Scan for the cell matching the given text and deliver its (X, Y) coordinate at center. 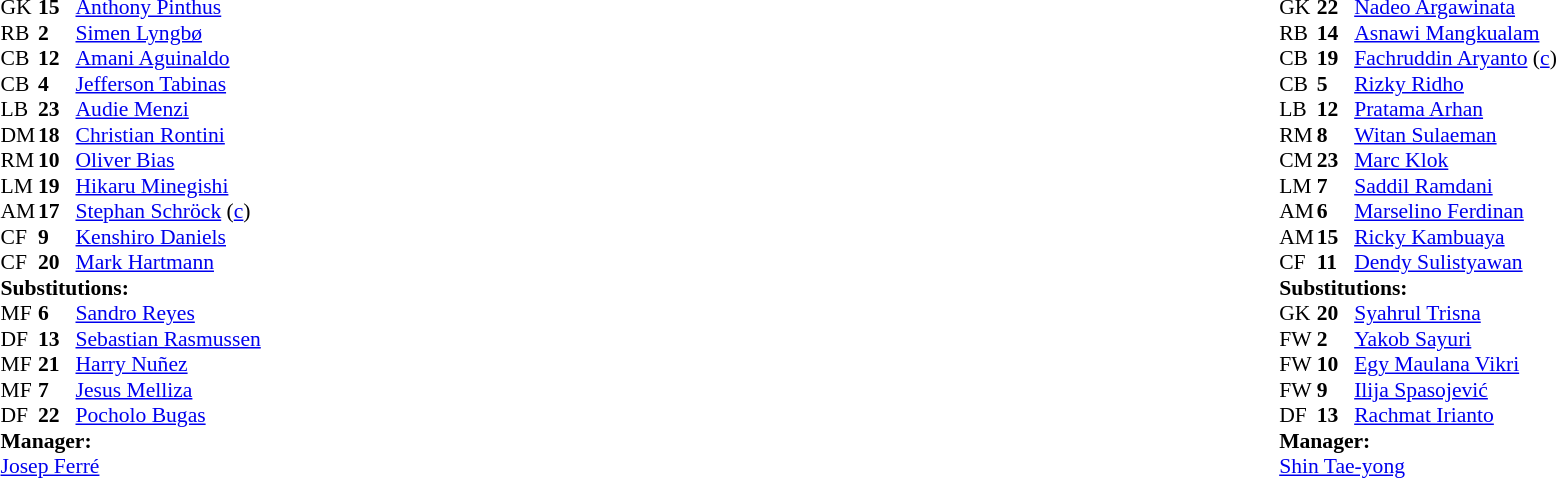
21 (57, 365)
Sandro Reyes (168, 313)
Jesus Melliza (168, 390)
8 (1336, 135)
5 (1336, 84)
Sebastian Rasmussen (168, 339)
Audie Menzi (168, 109)
Kenshiro Daniels (168, 237)
Harry Nuñez (168, 365)
Manager: (130, 441)
Substitutions: (130, 288)
Pocholo Bugas (168, 415)
GK (1298, 313)
Christian Rontini (168, 135)
Amani Aguinaldo (168, 59)
22 (57, 415)
18 (57, 135)
14 (1336, 33)
Hikaru Minegishi (168, 186)
17 (57, 211)
Mark Hartmann (168, 263)
4 (57, 84)
DM (19, 135)
Oliver Bias (168, 161)
Jefferson Tabinas (168, 84)
15 (1336, 237)
11 (1336, 263)
CM (1298, 161)
Stephan Schröck (c) (168, 211)
Simen Lyngbø (168, 33)
